Determine the [X, Y] coordinate at the center of the cell enclosing the given text.  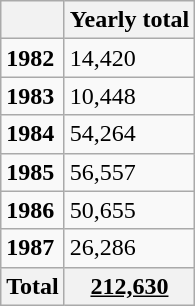
1984 [33, 134]
26,286 [129, 248]
1982 [33, 58]
50,655 [129, 210]
1987 [33, 248]
1986 [33, 210]
Total [33, 286]
10,448 [129, 96]
1985 [33, 172]
212,630 [129, 286]
54,264 [129, 134]
1983 [33, 96]
14,420 [129, 58]
Yearly total [129, 20]
56,557 [129, 172]
